From the cell containing the given text, extract its center point as [X, Y] coordinate. 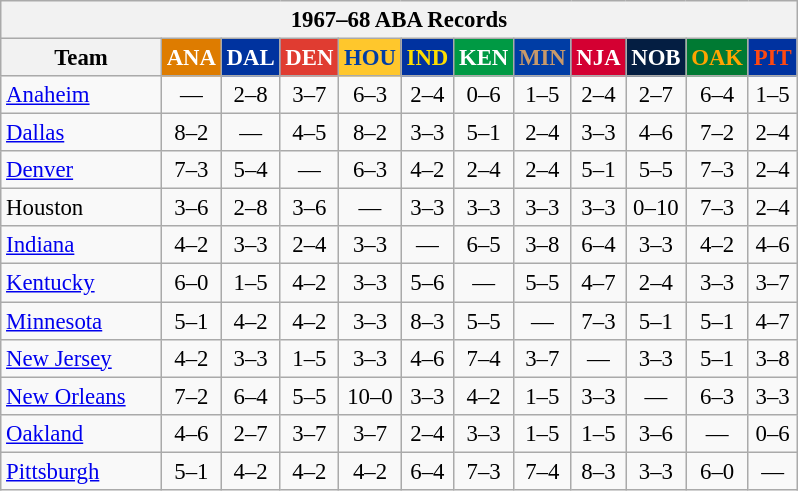
IND [427, 58]
Kentucky [82, 283]
NOB [656, 58]
Indiana [82, 245]
5–4 [250, 170]
Team [82, 58]
OAK [718, 58]
Houston [82, 208]
6–5 [484, 245]
1967–68 ABA Records [399, 20]
Oakland [82, 433]
New Jersey [82, 358]
Minnesota [82, 321]
DAL [250, 58]
0–10 [656, 208]
ANA [191, 58]
10–0 [370, 396]
Denver [82, 170]
Dallas [82, 133]
4–5 [310, 133]
HOU [370, 58]
KEN [484, 58]
DEN [310, 58]
MIN [542, 58]
NJA [598, 58]
5–6 [427, 283]
PIT [772, 58]
Pittsburgh [82, 471]
Anaheim [82, 95]
New Orleans [82, 396]
